Identify which cell holds the provided text, then report its [X, Y] central coordinate. 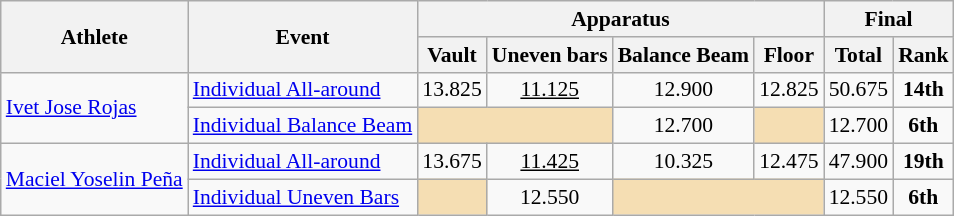
Balance Beam [684, 55]
Total [858, 55]
Individual Uneven Bars [303, 197]
12.825 [788, 90]
Apparatus [620, 19]
Final [889, 19]
Maciel Yoselin Peña [94, 180]
Floor [788, 55]
Rank [924, 55]
Event [303, 36]
19th [924, 162]
47.900 [858, 162]
Athlete [94, 36]
14th [924, 90]
11.125 [550, 90]
13.675 [452, 162]
Individual Balance Beam [303, 126]
Ivet Jose Rojas [94, 108]
Vault [452, 55]
12.900 [684, 90]
Uneven bars [550, 55]
10.325 [684, 162]
11.425 [550, 162]
12.475 [788, 162]
50.675 [858, 90]
13.825 [452, 90]
